Return [x, y] of the center of cell containing provided text 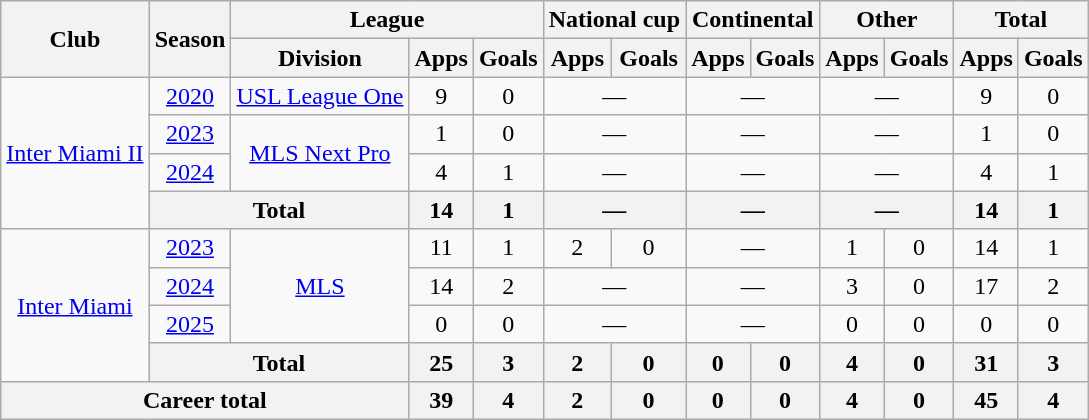
MLS Next Pro [320, 153]
2025 [190, 324]
31 [986, 362]
Career total [205, 400]
League [387, 20]
Inter Miami [75, 305]
45 [986, 400]
National cup [614, 20]
17 [986, 286]
Club [75, 39]
Inter Miami II [75, 153]
11 [441, 248]
Division [320, 58]
MLS [320, 286]
25 [441, 362]
39 [441, 400]
Continental [753, 20]
USL League One [320, 96]
2020 [190, 96]
Season [190, 39]
Other [887, 20]
